Locate the cell with the specified text and output its [X, Y] center coordinate. 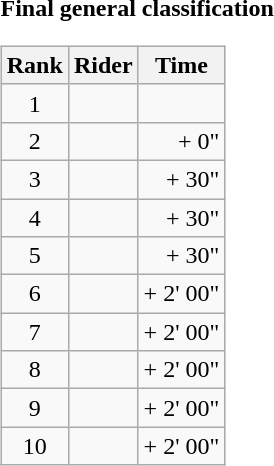
Time [182, 65]
5 [34, 256]
Rider [103, 65]
8 [34, 370]
6 [34, 294]
3 [34, 179]
2 [34, 141]
7 [34, 332]
9 [34, 408]
10 [34, 446]
4 [34, 217]
Rank [34, 65]
1 [34, 103]
+ 0" [182, 141]
